Determine the [X, Y] coordinate at the center of the cell enclosing the given text.  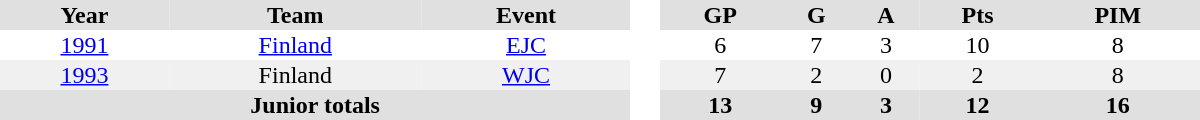
A [886, 15]
EJC [526, 45]
GP [720, 15]
Team [296, 15]
12 [978, 105]
Event [526, 15]
WJC [526, 75]
G [816, 15]
13 [720, 105]
Year [84, 15]
Pts [978, 15]
16 [1118, 105]
1993 [84, 75]
1991 [84, 45]
6 [720, 45]
Junior totals [315, 105]
PIM [1118, 15]
0 [886, 75]
9 [816, 105]
10 [978, 45]
